Find where the given text appears and provide that cell's center as [X, Y] coordinate. 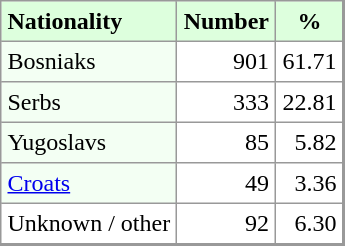
61.71 [310, 61]
49 [226, 183]
901 [226, 61]
6.30 [310, 224]
Unknown / other [89, 224]
92 [226, 224]
% [310, 21]
3.36 [310, 183]
Bosniaks [89, 61]
5.82 [310, 142]
Nationality [89, 21]
22.81 [310, 102]
Croats [89, 183]
Serbs [89, 102]
333 [226, 102]
Number [226, 21]
85 [226, 142]
Yugoslavs [89, 142]
